Find where the given text appears and provide that cell's center as (x, y) coordinate. 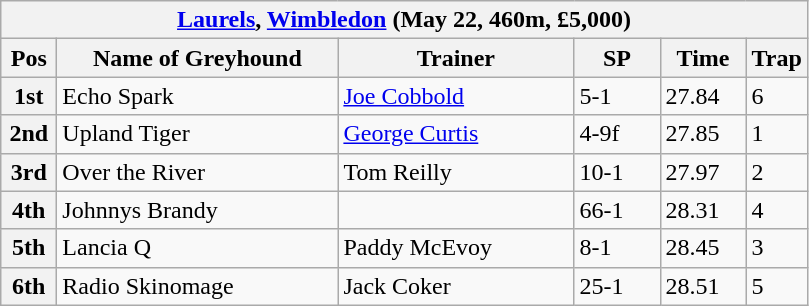
27.85 (703, 134)
5 (776, 286)
Pos (29, 58)
Jack Coker (456, 286)
3rd (29, 172)
25-1 (617, 286)
Echo Spark (198, 96)
27.97 (703, 172)
5th (29, 248)
Paddy McEvoy (456, 248)
Trainer (456, 58)
2 (776, 172)
Tom Reilly (456, 172)
66-1 (617, 210)
3 (776, 248)
28.31 (703, 210)
Joe Cobbold (456, 96)
1 (776, 134)
28.51 (703, 286)
Upland Tiger (198, 134)
2nd (29, 134)
4-9f (617, 134)
Trap (776, 58)
6 (776, 96)
Radio Skinomage (198, 286)
1st (29, 96)
27.84 (703, 96)
Johnnys Brandy (198, 210)
4 (776, 210)
5-1 (617, 96)
10-1 (617, 172)
8-1 (617, 248)
28.45 (703, 248)
Name of Greyhound (198, 58)
SP (617, 58)
6th (29, 286)
Time (703, 58)
Laurels, Wimbledon (May 22, 460m, £5,000) (404, 20)
Over the River (198, 172)
George Curtis (456, 134)
4th (29, 210)
Lancia Q (198, 248)
